Search for the cell housing the specified text and yield its [X, Y] center coordinate. 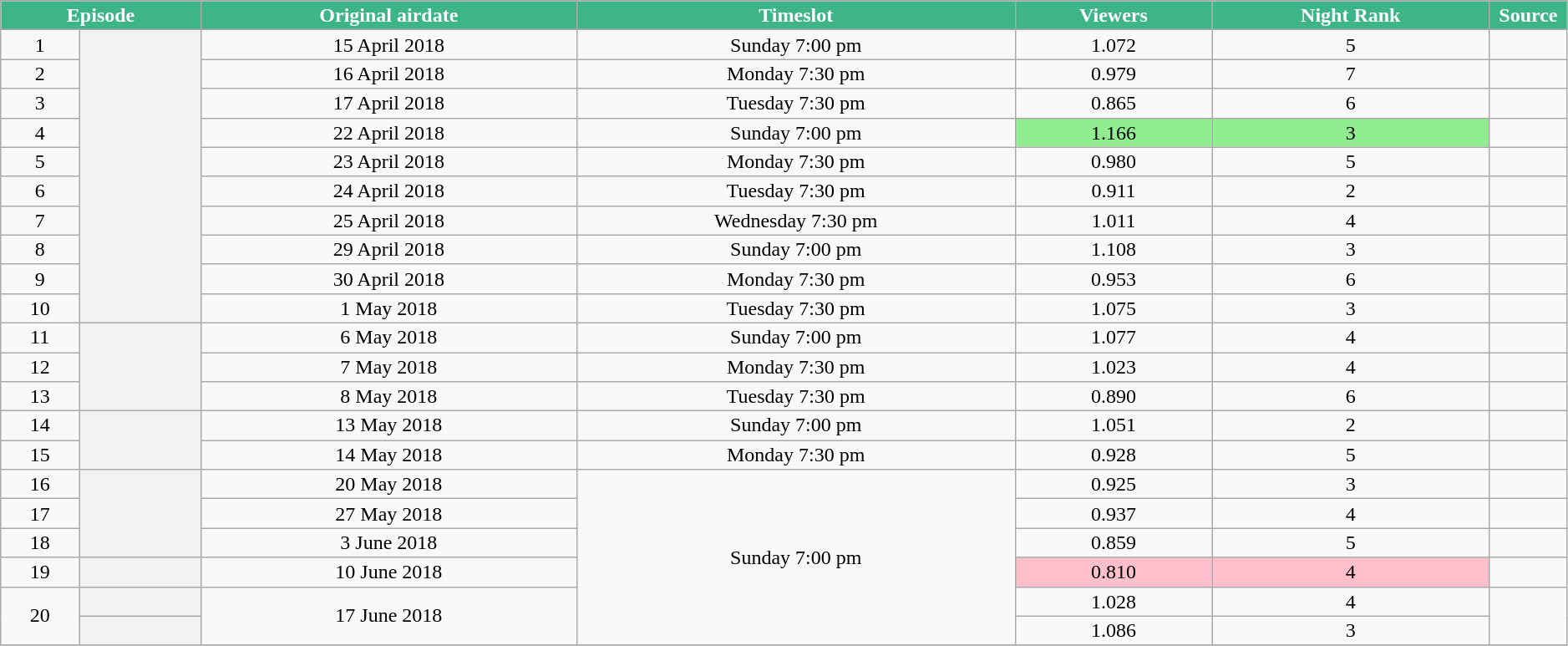
25 April 2018 [388, 221]
10 [40, 308]
0.859 [1114, 543]
1 May 2018 [388, 308]
6 May 2018 [388, 338]
13 [40, 396]
1.075 [1114, 308]
1.072 [1114, 45]
27 May 2018 [388, 513]
1.166 [1114, 132]
Wednesday 7:30 pm [795, 221]
20 May 2018 [388, 485]
1.028 [1114, 602]
22 April 2018 [388, 132]
12 [40, 368]
18 [40, 543]
0.865 [1114, 104]
0.953 [1114, 279]
Source [1529, 15]
0.979 [1114, 74]
19 [40, 572]
11 [40, 338]
Episode [101, 15]
23 April 2018 [388, 162]
1.051 [1114, 426]
8 May 2018 [388, 396]
1 [40, 45]
Viewers [1114, 15]
17 [40, 513]
0.980 [1114, 162]
0.928 [1114, 455]
7 May 2018 [388, 368]
17 April 2018 [388, 104]
13 May 2018 [388, 426]
0.925 [1114, 485]
1.011 [1114, 221]
15 [40, 455]
8 [40, 249]
30 April 2018 [388, 279]
3 June 2018 [388, 543]
29 April 2018 [388, 249]
16 [40, 485]
20 [40, 616]
15 April 2018 [388, 45]
1.108 [1114, 249]
Original airdate [388, 15]
14 [40, 426]
1.023 [1114, 368]
Timeslot [795, 15]
14 May 2018 [388, 455]
24 April 2018 [388, 191]
0.810 [1114, 572]
0.911 [1114, 191]
1.077 [1114, 338]
17 June 2018 [388, 616]
1.086 [1114, 630]
9 [40, 279]
16 April 2018 [388, 74]
10 June 2018 [388, 572]
0.937 [1114, 513]
0.890 [1114, 396]
Night Rank [1351, 15]
